Output the (X, Y) coordinate of the center of the cell containing the given text.  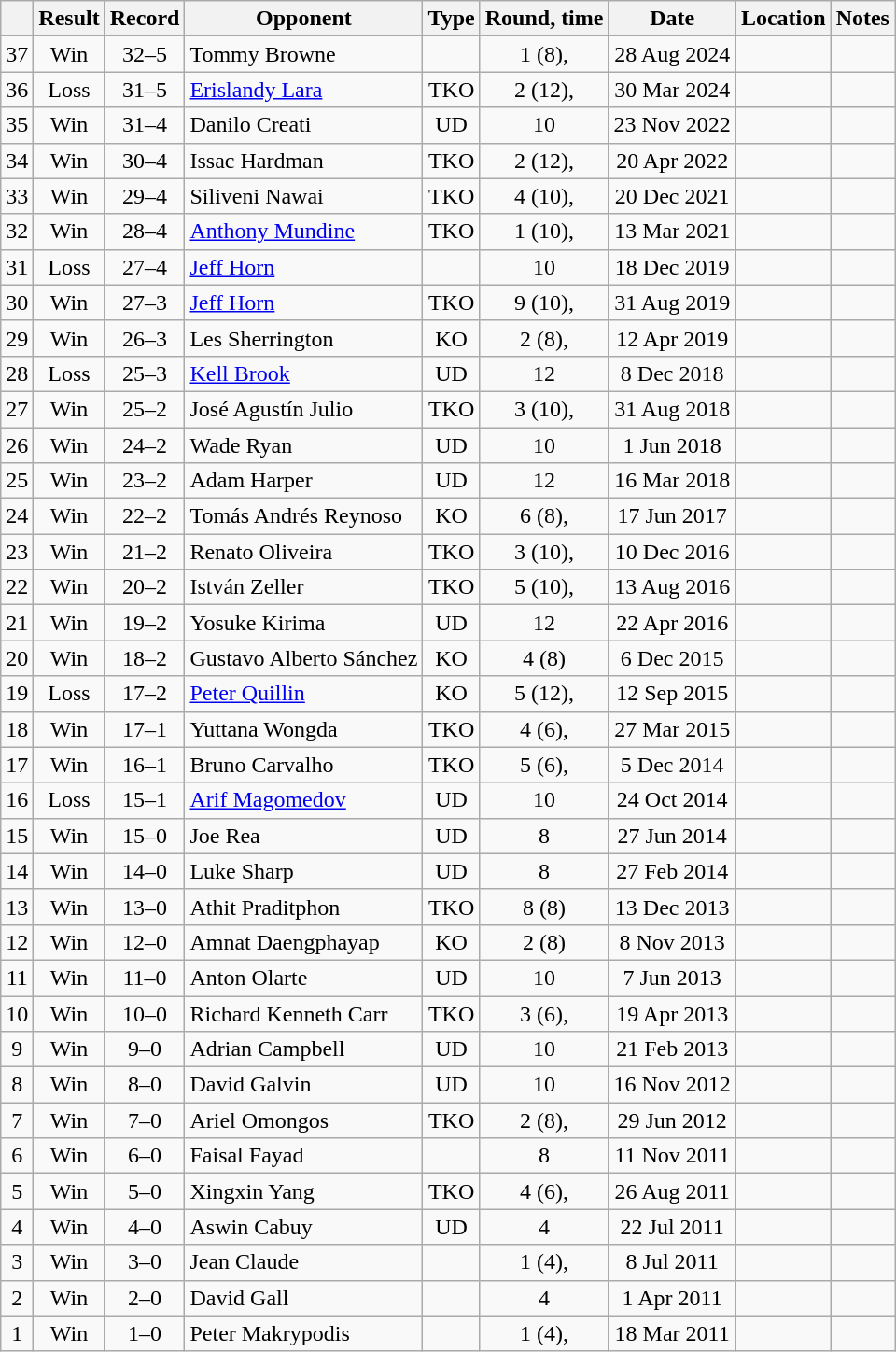
13 (17, 907)
31 Aug 2019 (672, 303)
14 (17, 871)
35 (17, 125)
1 Apr 2011 (672, 1298)
Round, time (544, 19)
José Agustín Julio (304, 409)
Record (145, 19)
34 (17, 161)
8–0 (145, 1085)
30–4 (145, 161)
31 (17, 267)
4 (8) (544, 658)
18 Dec 2019 (672, 267)
24–2 (145, 445)
28 (17, 373)
23 (17, 552)
6 Dec 2015 (672, 658)
27 Jun 2014 (672, 836)
16 Nov 2012 (672, 1085)
Amnat Daengphayap (304, 942)
Ariel Omongos (304, 1120)
Adrian Campbell (304, 1049)
Xingxin Yang (304, 1191)
15–1 (145, 800)
21–2 (145, 552)
2 (8) (544, 942)
13 Aug 2016 (672, 587)
Aswin Cabuy (304, 1227)
25–3 (145, 373)
18–2 (145, 658)
Anton Olarte (304, 978)
6 (17, 1156)
19–2 (145, 623)
18 (17, 729)
27–3 (145, 303)
9 (17, 1049)
24 (17, 516)
23–2 (145, 481)
27 (17, 409)
26 (17, 445)
15 (17, 836)
19 Apr 2013 (672, 1013)
30 (17, 303)
5 (6), (544, 765)
9 (10), (544, 303)
33 (17, 196)
26 Aug 2011 (672, 1191)
25 (17, 481)
22 Jul 2011 (672, 1227)
27 Feb 2014 (672, 871)
Tommy Browne (304, 54)
28–4 (145, 232)
Date (672, 19)
10 Dec 2016 (672, 552)
17 Jun 2017 (672, 516)
16 Mar 2018 (672, 481)
David Galvin (304, 1085)
1 (17, 1333)
29 (17, 338)
Siliveni Nawai (304, 196)
22 (17, 587)
3 (17, 1262)
Kell Brook (304, 373)
3 (6), (544, 1013)
Gustavo Alberto Sánchez (304, 658)
5 (10), (544, 587)
8 Dec 2018 (672, 373)
Type (452, 19)
Peter Makrypodis (304, 1333)
Danilo Creati (304, 125)
27–4 (145, 267)
24 Oct 2014 (672, 800)
5 Dec 2014 (672, 765)
9–0 (145, 1049)
1 (8), (544, 54)
Bruno Carvalho (304, 765)
13 Dec 2013 (672, 907)
Richard Kenneth Carr (304, 1013)
1 Jun 2018 (672, 445)
17 (17, 765)
37 (17, 54)
Joe Rea (304, 836)
Les Sherrington (304, 338)
12 Apr 2019 (672, 338)
14–0 (145, 871)
Adam Harper (304, 481)
1 (10), (544, 232)
23 Nov 2022 (672, 125)
26–3 (145, 338)
11 (17, 978)
21 Feb 2013 (672, 1049)
27 Mar 2015 (672, 729)
32 (17, 232)
4 (10), (544, 196)
31–4 (145, 125)
20 (17, 658)
31 Aug 2018 (672, 409)
22 Apr 2016 (672, 623)
7 (17, 1120)
Arif Magomedov (304, 800)
19 (17, 694)
Issac Hardman (304, 161)
5 (12), (544, 694)
Erislandy Lara (304, 90)
8 Jul 2011 (672, 1262)
20 Dec 2021 (672, 196)
15–0 (145, 836)
17–2 (145, 694)
29 Jun 2012 (672, 1120)
Notes (862, 19)
8 Nov 2013 (672, 942)
28 Aug 2024 (672, 54)
Yuttana Wongda (304, 729)
16 (17, 800)
Location (783, 19)
1–0 (145, 1333)
Faisal Fayad (304, 1156)
25–2 (145, 409)
20 Apr 2022 (672, 161)
Athit Praditphon (304, 907)
12 Sep 2015 (672, 694)
6–0 (145, 1156)
21 (17, 623)
Renato Oliveira (304, 552)
David Gall (304, 1298)
13–0 (145, 907)
8 (8) (544, 907)
12–0 (145, 942)
Opponent (304, 19)
3–0 (145, 1262)
17–1 (145, 729)
18 Mar 2011 (672, 1333)
Peter Quillin (304, 694)
Result (69, 19)
20–2 (145, 587)
7 Jun 2013 (672, 978)
Anthony Mundine (304, 232)
5–0 (145, 1191)
2–0 (145, 1298)
13 Mar 2021 (672, 232)
16–1 (145, 765)
36 (17, 90)
11 Nov 2011 (672, 1156)
Yosuke Kirima (304, 623)
22–2 (145, 516)
Wade Ryan (304, 445)
11–0 (145, 978)
Tomás Andrés Reynoso (304, 516)
10–0 (145, 1013)
29–4 (145, 196)
Luke Sharp (304, 871)
6 (8), (544, 516)
István Zeller (304, 587)
4–0 (145, 1227)
31–5 (145, 90)
2 (17, 1298)
7–0 (145, 1120)
Jean Claude (304, 1262)
30 Mar 2024 (672, 90)
32–5 (145, 54)
5 (17, 1191)
